Return (X, Y) of the center of cell containing provided text 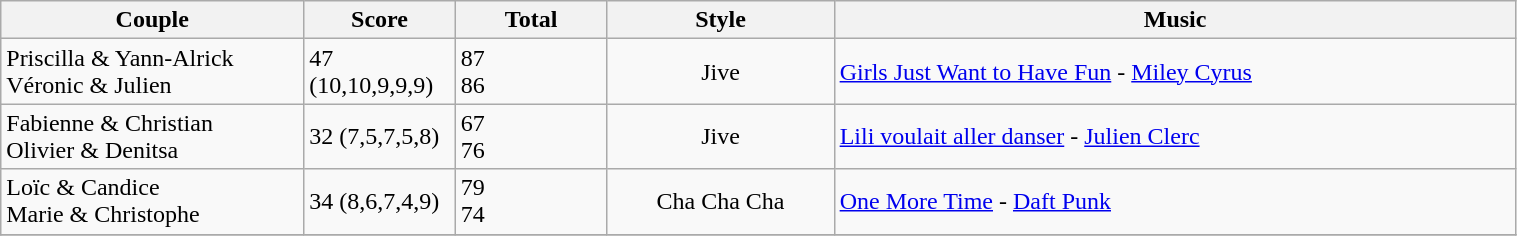
6776 (531, 136)
7974 (531, 202)
Couple (152, 20)
32 (7,5,7,5,8) (380, 136)
Music (1175, 20)
47 (10,10,9,9,9) (380, 72)
Lili voulait aller danser - Julien Clerc (1175, 136)
Priscilla & Yann-AlrickVéronic & Julien (152, 72)
Girls Just Want to Have Fun - Miley Cyrus (1175, 72)
Total (531, 20)
One More Time - Daft Punk (1175, 202)
Cha Cha Cha (720, 202)
Fabienne & ChristianOlivier & Denitsa (152, 136)
Loïc & CandiceMarie & Christophe (152, 202)
8786 (531, 72)
Style (720, 20)
34 (8,6,7,4,9) (380, 202)
Score (380, 20)
